Determine the [x, y] coordinate at the center of the cell enclosing the given text.  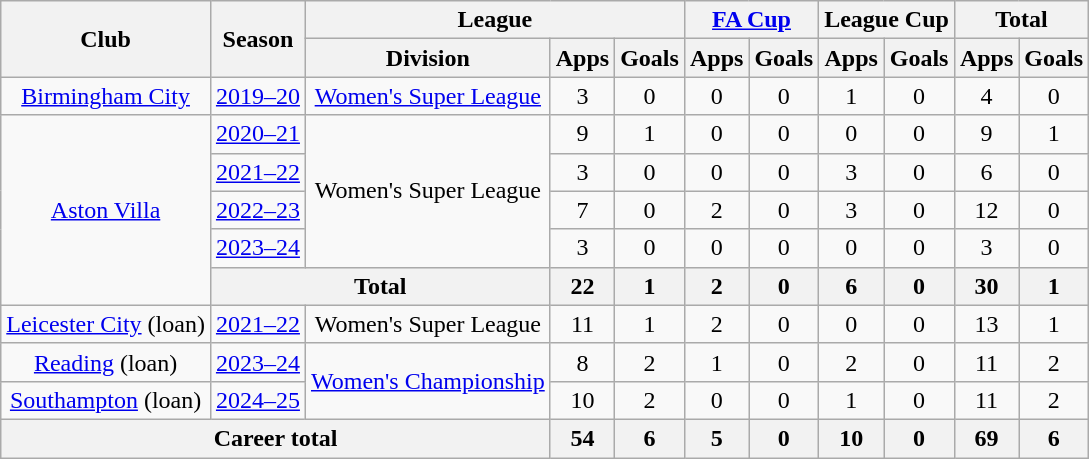
7 [582, 210]
5 [716, 438]
22 [582, 286]
8 [582, 362]
Southampton (loan) [106, 400]
Women's Championship [428, 381]
Leicester City (loan) [106, 324]
Reading (loan) [106, 362]
Club [106, 39]
Career total [276, 438]
League [494, 20]
13 [986, 324]
12 [986, 210]
2022–23 [258, 210]
2019–20 [258, 96]
League Cup [887, 20]
2020–21 [258, 134]
69 [986, 438]
Aston Villa [106, 210]
Birmingham City [106, 96]
54 [582, 438]
Division [428, 58]
30 [986, 286]
2024–25 [258, 400]
FA Cup [751, 20]
Season [258, 39]
4 [986, 96]
